Identify which cell holds the provided text, then report its [X, Y] central coordinate. 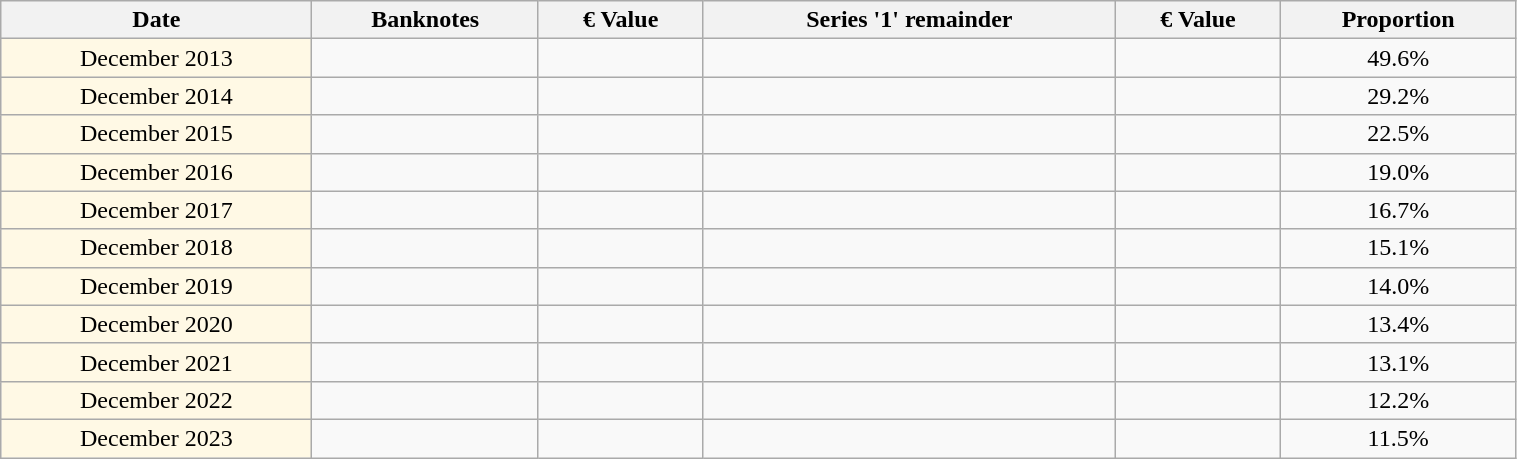
December 2022 [156, 400]
December 2015 [156, 134]
14.0% [1398, 286]
December 2021 [156, 362]
December 2018 [156, 248]
December 2019 [156, 286]
December 2020 [156, 324]
December 2016 [156, 172]
19.0% [1398, 172]
11.5% [1398, 438]
29.2% [1398, 96]
15.1% [1398, 248]
December 2013 [156, 58]
16.7% [1398, 210]
13.1% [1398, 362]
22.5% [1398, 134]
December 2023 [156, 438]
Banknotes [425, 20]
December 2014 [156, 96]
49.6% [1398, 58]
12.2% [1398, 400]
Date [156, 20]
December 2017 [156, 210]
13.4% [1398, 324]
Proportion [1398, 20]
Series '1' remainder [910, 20]
